Extract the (X, Y) coordinate from the center of the cell holding the provided text.  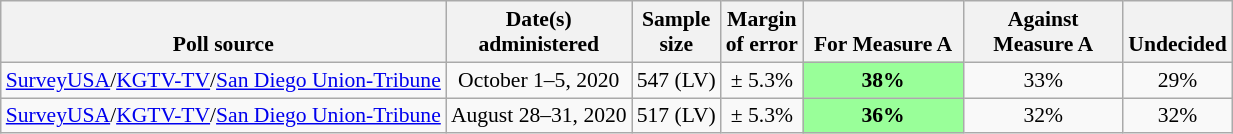
Undecided (1177, 32)
Marginof error (762, 32)
517 (LV) (676, 116)
29% (1177, 80)
October 1–5, 2020 (539, 80)
547 (LV) (676, 80)
38% (883, 80)
Poll source (224, 32)
36% (883, 116)
33% (1043, 80)
For Measure A (883, 32)
Samplesize (676, 32)
Against Measure A (1043, 32)
Date(s)administered (539, 32)
August 28–31, 2020 (539, 116)
